Return the [x, y] coordinate for the center point of the cell that contains the specified text.  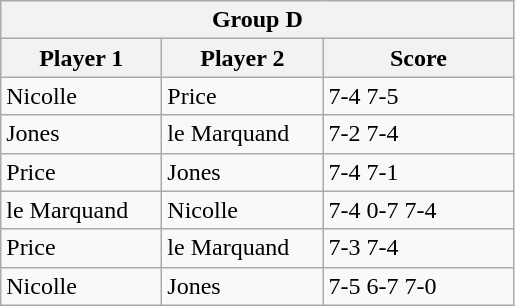
7-4 0-7 7-4 [418, 210]
Group D [258, 20]
Player 2 [242, 58]
7-4 7-1 [418, 172]
Score [418, 58]
Player 1 [82, 58]
7-2 7-4 [418, 134]
7-3 7-4 [418, 248]
7-5 6-7 7-0 [418, 286]
7-4 7-5 [418, 96]
